Locate the cell with the specified text and output its (X, Y) center coordinate. 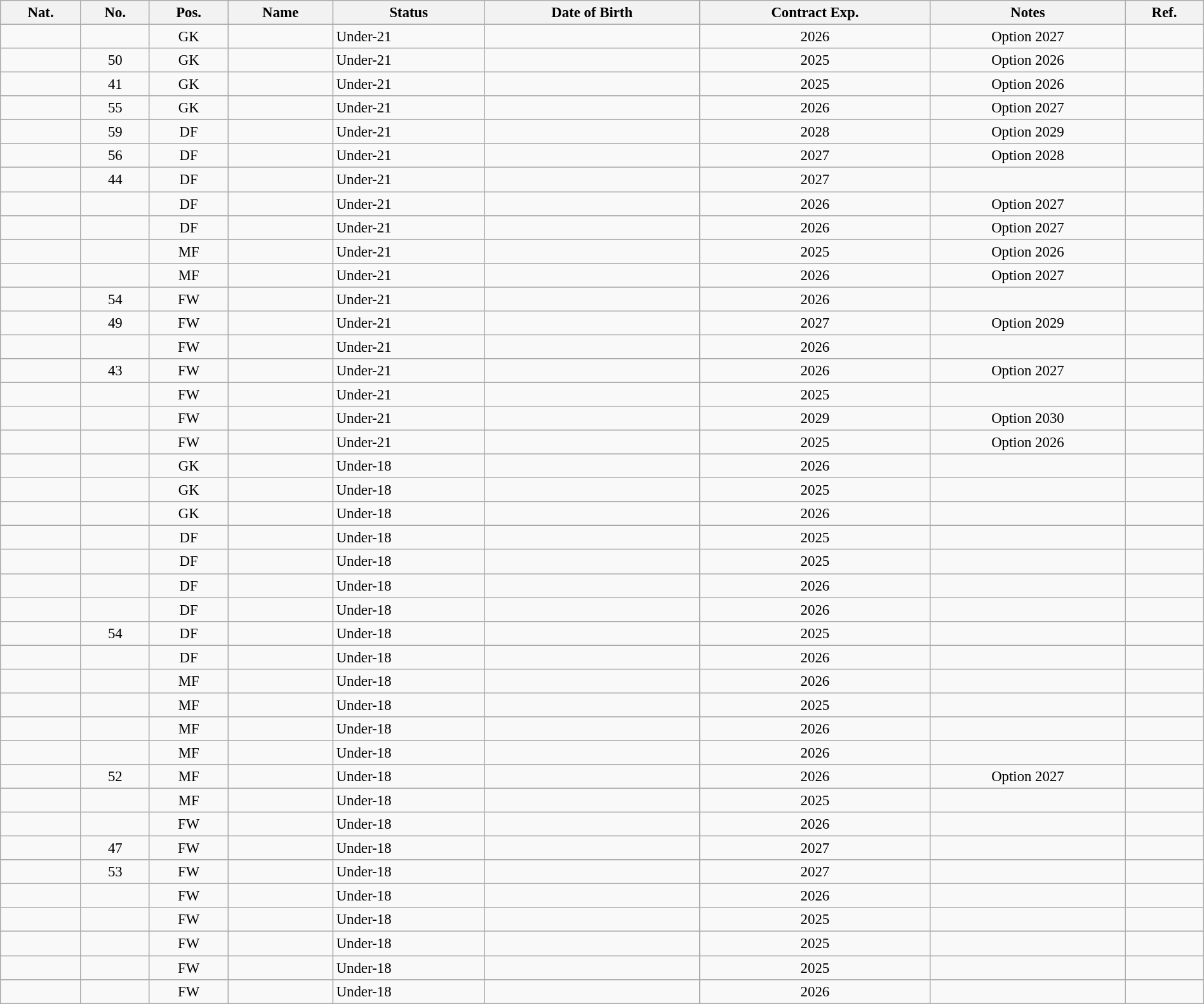
52 (115, 777)
53 (115, 872)
47 (115, 848)
59 (115, 132)
Date of Birth (592, 13)
50 (115, 60)
Ref. (1165, 13)
Notes (1027, 13)
56 (115, 156)
41 (115, 84)
55 (115, 108)
43 (115, 371)
2029 (815, 418)
Option 2030 (1027, 418)
Status (409, 13)
49 (115, 323)
Option 2028 (1027, 156)
44 (115, 180)
Name (281, 13)
2028 (815, 132)
No. (115, 13)
Pos. (189, 13)
Nat. (41, 13)
Contract Exp. (815, 13)
